Detect which cell encompasses the target text, then output its [X, Y] center coordinate. 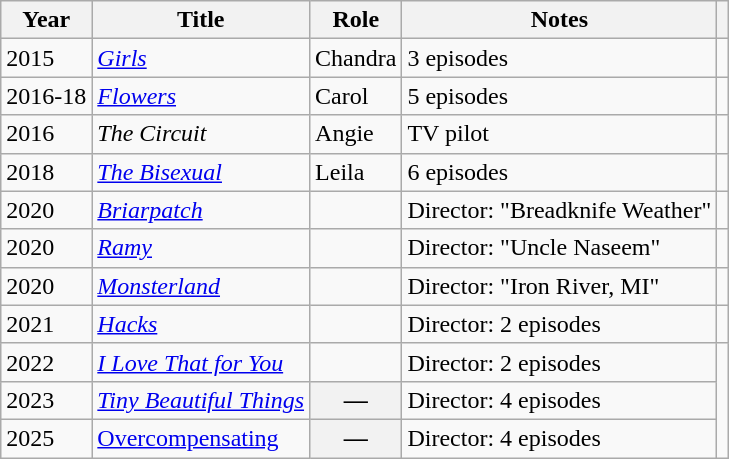
Director: "Iron River, MI" [560, 286]
Girls [201, 58]
I Love That for You [201, 362]
Angie [356, 134]
2015 [46, 58]
2021 [46, 324]
2016 [46, 134]
Director: "Uncle Naseem" [560, 248]
Chandra [356, 58]
Flowers [201, 96]
Title [201, 20]
6 episodes [560, 172]
Ramy [201, 248]
2023 [46, 400]
Notes [560, 20]
Monsterland [201, 286]
Year [46, 20]
Leila [356, 172]
Role [356, 20]
The Bisexual [201, 172]
2016-18 [46, 96]
Briarpatch [201, 210]
TV pilot [560, 134]
2022 [46, 362]
Tiny Beautiful Things [201, 400]
Director: "Breadknife Weather" [560, 210]
Overcompensating [201, 438]
3 episodes [560, 58]
5 episodes [560, 96]
The Circuit [201, 134]
2025 [46, 438]
Hacks [201, 324]
Carol [356, 96]
2018 [46, 172]
